Pinpoint the cell where the given text exists, returning its [x, y] midpoint coordinate. 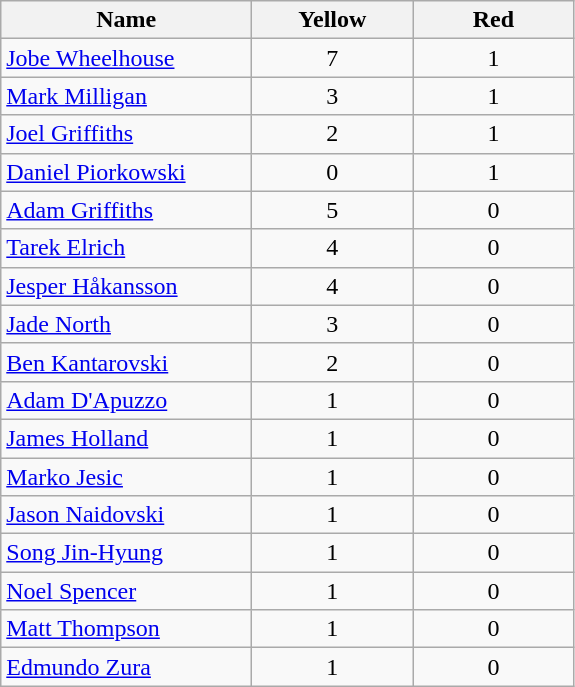
Red [494, 20]
Yellow [332, 20]
5 [332, 210]
James Holland [126, 438]
Jobe Wheelhouse [126, 58]
Jesper Håkansson [126, 286]
Song Jin-Hyung [126, 553]
Daniel Piorkowski [126, 172]
7 [332, 58]
Noel Spencer [126, 591]
Joel Griffiths [126, 134]
Tarek Elrich [126, 248]
Ben Kantarovski [126, 362]
Mark Milligan [126, 96]
Matt Thompson [126, 629]
Adam Griffiths [126, 210]
Name [126, 20]
Edmundo Zura [126, 667]
Marko Jesic [126, 477]
Jason Naidovski [126, 515]
Jade North [126, 324]
Adam D'Apuzzo [126, 400]
